Output the [x, y] coordinate of the center of the cell containing the given text.  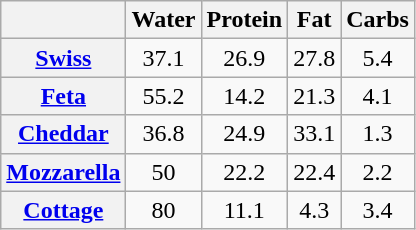
4.3 [314, 210]
1.3 [378, 134]
Cheddar [64, 134]
36.8 [164, 134]
22.2 [244, 172]
24.9 [244, 134]
Feta [64, 96]
Swiss [64, 58]
80 [164, 210]
21.3 [314, 96]
Protein [244, 20]
27.8 [314, 58]
Mozzarella [64, 172]
50 [164, 172]
14.2 [244, 96]
33.1 [314, 134]
Water [164, 20]
26.9 [244, 58]
4.1 [378, 96]
2.2 [378, 172]
55.2 [164, 96]
Carbs [378, 20]
5.4 [378, 58]
22.4 [314, 172]
11.1 [244, 210]
Cottage [64, 210]
37.1 [164, 58]
3.4 [378, 210]
Fat [314, 20]
